Extract the (X, Y) coordinate from the center of the cell holding the provided text.  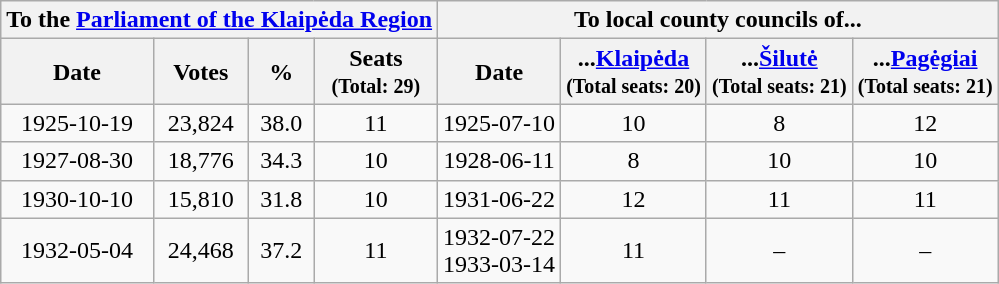
...Pagėgiai(Total seats: 21) (925, 72)
1925-07-10 (500, 123)
...Šilutė(Total seats: 21) (779, 72)
1925-10-19 (77, 123)
1928-06-11 (500, 161)
1927-08-30 (77, 161)
31.8 (281, 199)
24,468 (200, 250)
34.3 (281, 161)
1931-06-22 (500, 199)
18,776 (200, 161)
To local county councils of... (718, 20)
37.2 (281, 250)
1930-10-10 (77, 199)
1932-07-221933-03-14 (500, 250)
% (281, 72)
Votes (200, 72)
To the Parliament of the Klaipėda Region (220, 20)
38.0 (281, 123)
23,824 (200, 123)
Seats(Total: 29) (376, 72)
...Klaipėda(Total seats: 20) (634, 72)
15,810 (200, 199)
1932-05-04 (77, 250)
